From the cell containing the given text, extract its center point as [x, y] coordinate. 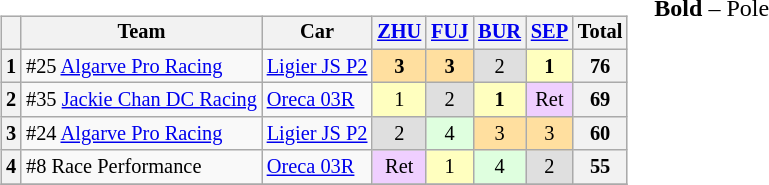
Total [600, 33]
FUJ [450, 33]
69 [600, 100]
60 [600, 134]
SEP [550, 33]
#35 Jackie Chan DC Racing [142, 100]
#24 Algarve Pro Racing [142, 134]
#8 Race Performance [142, 167]
76 [600, 66]
55 [600, 167]
BUR [500, 33]
ZHU [399, 33]
#25 Algarve Pro Racing [142, 66]
Team [142, 33]
Car [317, 33]
